Detect which cell encompasses the target text, then output its [x, y] center coordinate. 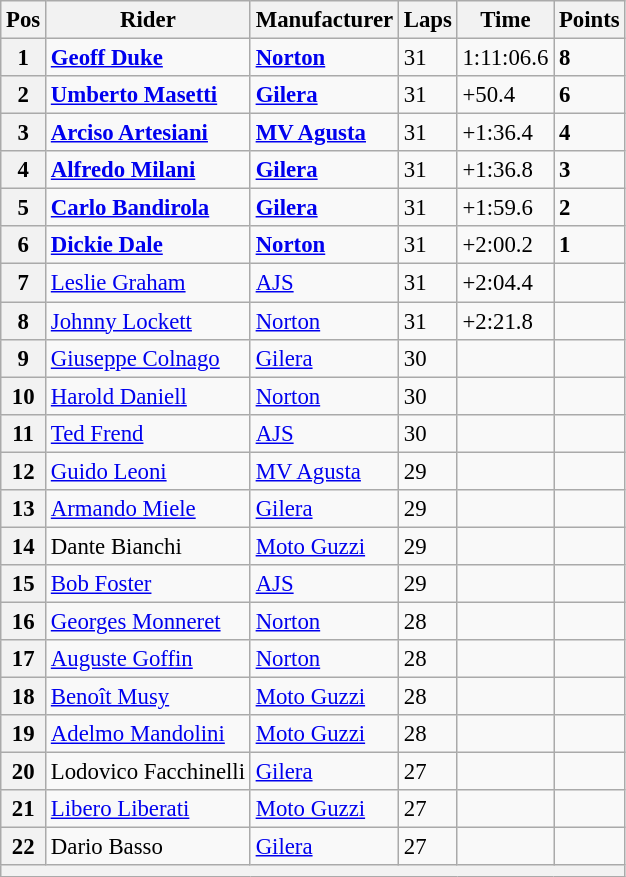
Giuseppe Colnago [148, 358]
9 [24, 358]
Carlo Bandirola [148, 208]
Auguste Goffin [148, 659]
17 [24, 659]
Alfredo Milani [148, 170]
Dario Basso [148, 847]
Guido Leoni [148, 471]
10 [24, 396]
Georges Monneret [148, 621]
Johnny Lockett [148, 321]
12 [24, 471]
18 [24, 697]
Ted Frend [148, 433]
Dante Bianchi [148, 546]
5 [24, 208]
Geoff Duke [148, 58]
19 [24, 734]
21 [24, 809]
Manufacturer [324, 20]
16 [24, 621]
Bob Foster [148, 584]
Dickie Dale [148, 245]
Libero Liberati [148, 809]
+1:36.8 [505, 170]
+1:36.4 [505, 133]
Leslie Graham [148, 283]
Laps [428, 20]
22 [24, 847]
Arciso Artesiani [148, 133]
Points [590, 20]
1:11:06.6 [505, 58]
+50.4 [505, 95]
20 [24, 772]
13 [24, 509]
+2:21.8 [505, 321]
Pos [24, 20]
7 [24, 283]
Harold Daniell [148, 396]
Time [505, 20]
Rider [148, 20]
Umberto Masetti [148, 95]
+1:59.6 [505, 208]
+2:00.2 [505, 245]
15 [24, 584]
14 [24, 546]
Adelmo Mandolini [148, 734]
Benoît Musy [148, 697]
11 [24, 433]
+2:04.4 [505, 283]
Armando Miele [148, 509]
Lodovico Facchinelli [148, 772]
